Detect which cell encompasses the target text, then output its [X, Y] center coordinate. 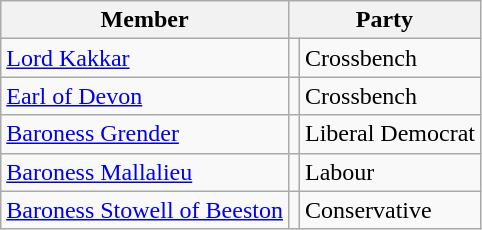
Labour [390, 172]
Baroness Stowell of Beeston [145, 210]
Lord Kakkar [145, 58]
Conservative [390, 210]
Earl of Devon [145, 96]
Party [384, 20]
Liberal Democrat [390, 134]
Member [145, 20]
Baroness Mallalieu [145, 172]
Baroness Grender [145, 134]
